Scan for the cell matching the given text and deliver its (X, Y) coordinate at center. 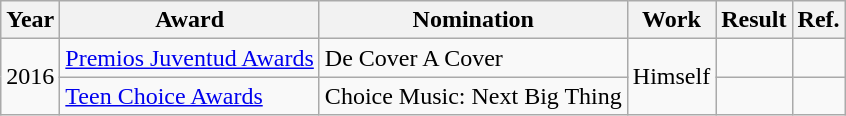
2016 (30, 77)
Teen Choice Awards (190, 96)
Ref. (818, 20)
Premios Juventud Awards (190, 58)
Year (30, 20)
Himself (671, 77)
Work (671, 20)
Choice Music: Next Big Thing (473, 96)
Nomination (473, 20)
De Cover A Cover (473, 58)
Award (190, 20)
Result (754, 20)
